Return [x, y] of the center of cell containing provided text 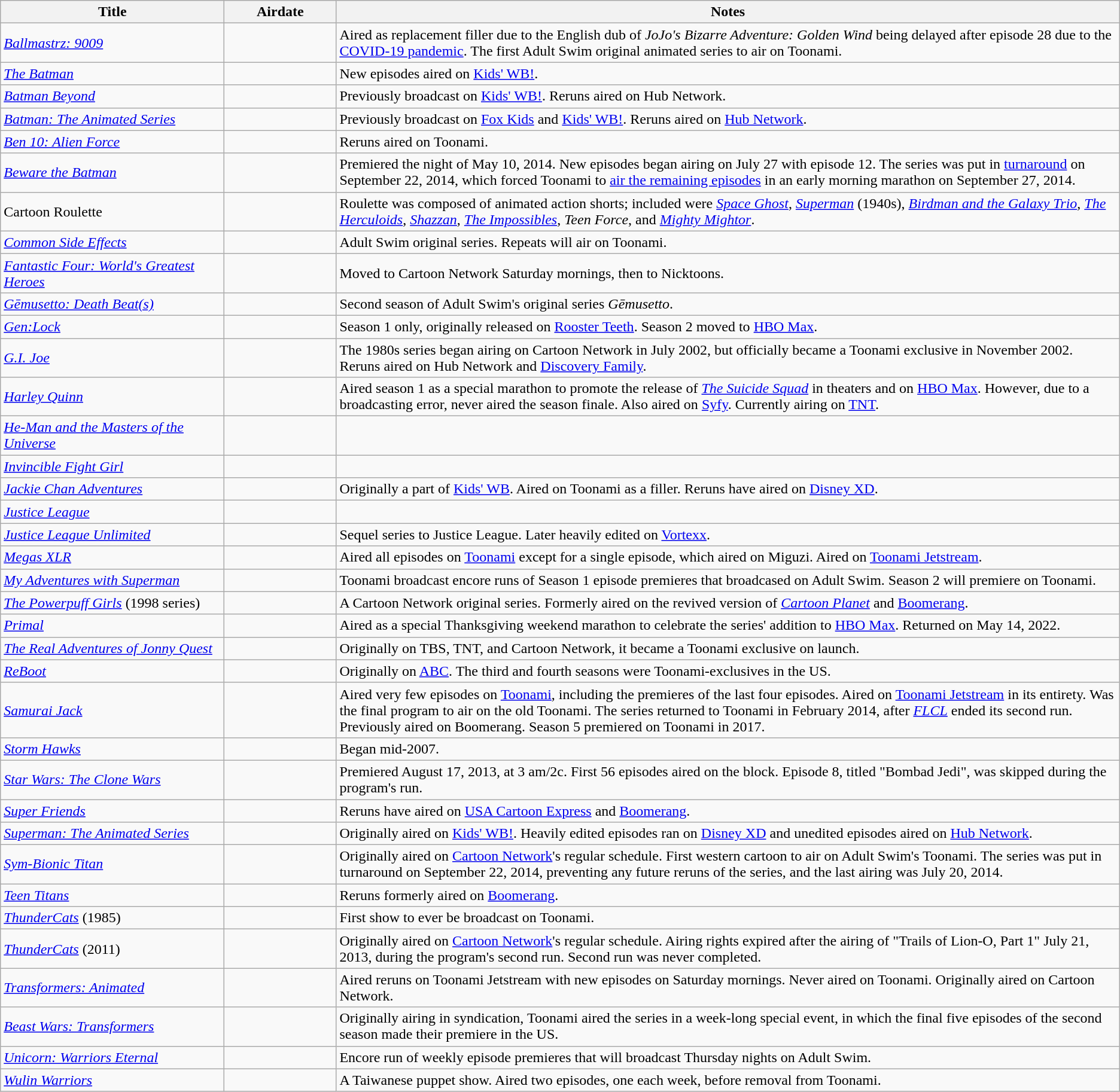
Unicorn: Warriors Eternal [112, 1057]
Cartoon Roulette [112, 212]
Gen:Lock [112, 327]
Airdate [280, 12]
A Taiwanese puppet show. Aired two episodes, one each week, before removal from Toonami. [728, 1080]
Toonami broadcast encore runs of Season 1 episode premieres that broadcased on Adult Swim. Season 2 will premiere on Toonami. [728, 580]
Aired as a special Thanksgiving weekend marathon to celebrate the series' addition to HBO Max. Returned on May 14, 2022. [728, 626]
Originally a part of Kids' WB. Aired on Toonami as a filler. Reruns have aired on Disney XD. [728, 489]
Jackie Chan Adventures [112, 489]
Second season of Adult Swim's original series Gēmusetto. [728, 304]
New episodes aired on Kids' WB!. [728, 74]
Sym-Bionic Titan [112, 865]
Gēmusetto: Death Beat(s) [112, 304]
Ballmastrz: 9009 [112, 43]
ReBoot [112, 671]
Reruns aired on Toonami. [728, 142]
The Real Adventures of Jonny Quest [112, 648]
G.I. Joe [112, 358]
Adult Swim original series. Repeats will air on Toonami. [728, 242]
Batman Beyond [112, 96]
Super Friends [112, 810]
Previously broadcast on Kids' WB!. Reruns aired on Hub Network. [728, 96]
Storm Hawks [112, 749]
Wulin Warriors [112, 1080]
Primal [112, 626]
Transformers: Animated [112, 988]
Aired all episodes on Toonami except for a single episode, which aired on Miguzi. Aired on Toonami Jetstream. [728, 557]
Originally aired on Kids' WB!. Heavily edited episodes ran on Disney XD and unedited episodes aired on Hub Network. [728, 834]
Originally on ABC. The third and fourth seasons were Toonami-exclusives in the US. [728, 671]
The Batman [112, 74]
Aired reruns on Toonami Jetstream with new episodes on Saturday mornings. Never aired on Toonami. Originally aired on Cartoon Network. [728, 988]
Fantastic Four: World's Greatest Heroes [112, 273]
Superman: The Animated Series [112, 834]
Encore run of weekly episode premieres that will broadcast Thursday nights on Adult Swim. [728, 1057]
The Powerpuff Girls (1998 series) [112, 603]
Beware the Batman [112, 172]
My Adventures with Superman [112, 580]
ThunderCats (2011) [112, 948]
Justice League Unlimited [112, 535]
Ben 10: Alien Force [112, 142]
Notes [728, 12]
Moved to Cartoon Network Saturday mornings, then to Nicktoons. [728, 273]
Invincible Fight Girl [112, 466]
First show to ever be broadcast on Toonami. [728, 918]
Reruns formerly aired on Boomerang. [728, 895]
Harley Quinn [112, 397]
Common Side Effects [112, 242]
Batman: The Animated Series [112, 119]
Reruns have aired on USA Cartoon Express and Boomerang. [728, 810]
Title [112, 12]
He-Man and the Masters of the Universe [112, 435]
Justice League [112, 512]
Star Wars: The Clone Wars [112, 780]
Samurai Jack [112, 710]
Megas XLR [112, 557]
Season 1 only, originally released on Rooster Teeth. Season 2 moved to HBO Max. [728, 327]
Teen Titans [112, 895]
Previously broadcast on Fox Kids and Kids' WB!. Reruns aired on Hub Network. [728, 119]
ThunderCats (1985) [112, 918]
A Cartoon Network original series. Formerly aired on the revived version of Cartoon Planet and Boomerang. [728, 603]
Began mid-2007. [728, 749]
Originally on TBS, TNT, and Cartoon Network, it became a Toonami exclusive on launch. [728, 648]
Beast Wars: Transformers [112, 1026]
Premiered August 17, 2013, at 3 am/2c. First 56 episodes aired on the block. Episode 8, titled "Bombad Jedi", was skipped during the program's run. [728, 780]
Sequel series to Justice League. Later heavily edited on Vortexx. [728, 535]
